Search for the cell housing the specified text and yield its [x, y] center coordinate. 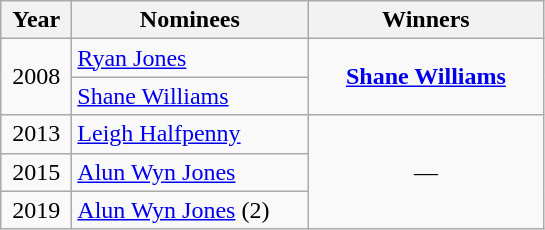
Alun Wyn Jones (2) [190, 210]
— [426, 172]
Alun Wyn Jones [190, 172]
2008 [36, 77]
Year [36, 20]
Nominees [190, 20]
2019 [36, 210]
Ryan Jones [190, 58]
Winners [426, 20]
Leigh Halfpenny [190, 134]
2013 [36, 134]
2015 [36, 172]
